Pinpoint the cell where the given text exists, returning its (X, Y) midpoint coordinate. 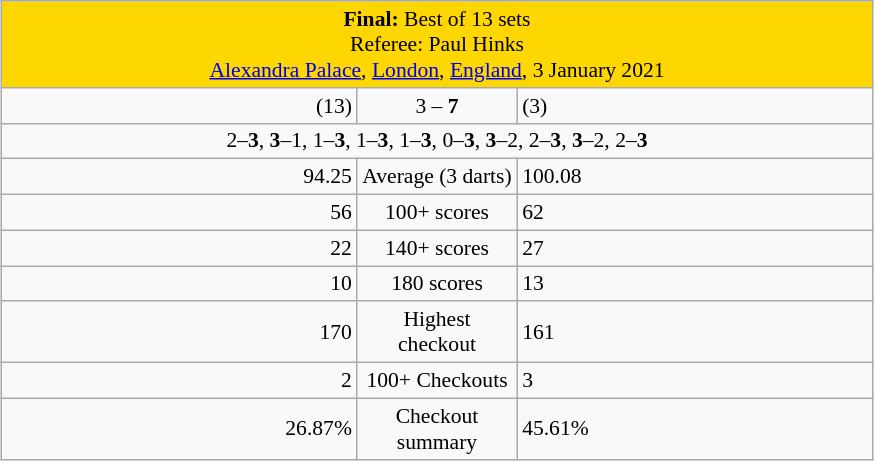
180 scores (437, 284)
161 (694, 332)
13 (694, 284)
3 (694, 381)
94.25 (180, 177)
100+ Checkouts (437, 381)
22 (180, 248)
Average (3 darts) (437, 177)
170 (180, 332)
(13) (180, 106)
140+ scores (437, 248)
27 (694, 248)
3 – 7 (437, 106)
Checkout summary (437, 428)
62 (694, 213)
Highest checkout (437, 332)
100+ scores (437, 213)
2–3, 3–1, 1–3, 1–3, 1–3, 0–3, 3–2, 2–3, 3–2, 2–3 (437, 141)
2 (180, 381)
Final: Best of 13 sets Referee: Paul HinksAlexandra Palace, London, England, 3 January 2021 (437, 44)
56 (180, 213)
(3) (694, 106)
10 (180, 284)
45.61% (694, 428)
100.08 (694, 177)
26.87% (180, 428)
